Return [x, y] of the center of cell containing provided text 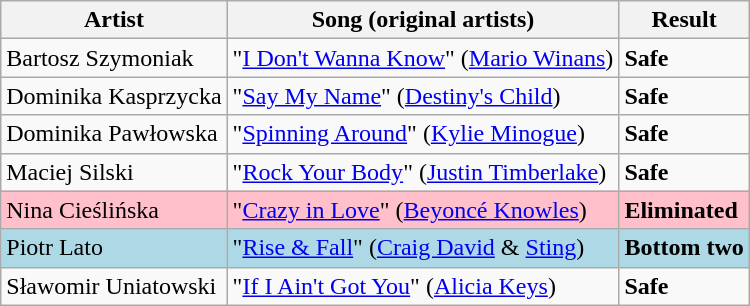
Dominika Kasprzycka [114, 96]
Dominika Pawłowska [114, 134]
Piotr Lato [114, 248]
Bartosz Szymoniak [114, 58]
"Rise & Fall" (Craig David & Sting) [423, 248]
Song (original artists) [423, 20]
"If I Ain't Got You" (Alicia Keys) [423, 286]
Bottom two [684, 248]
"Crazy in Love" (Beyoncé Knowles) [423, 210]
"Say My Name" (Destiny's Child) [423, 96]
Artist [114, 20]
Sławomir Uniatowski [114, 286]
"Rock Your Body" (Justin Timberlake) [423, 172]
Eliminated [684, 210]
Result [684, 20]
Nina Cieślińska [114, 210]
"Spinning Around" (Kylie Minogue) [423, 134]
"I Don't Wanna Know" (Mario Winans) [423, 58]
Maciej Silski [114, 172]
